Scan for the cell matching the given text and deliver its [X, Y] coordinate at center. 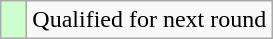
Qualified for next round [150, 20]
